Return the [x, y] coordinate for the center point of the cell that contains the specified text.  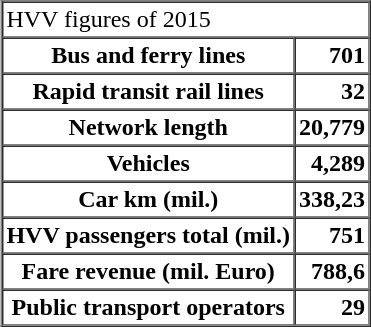
Bus and ferry lines [148, 56]
751 [332, 236]
Car km (mil.) [148, 200]
29 [332, 308]
Public transport operators [148, 308]
Vehicles [148, 164]
Network length [148, 128]
HVV passengers total (mil.) [148, 236]
32 [332, 92]
Fare revenue (mil. Euro) [148, 272]
HVV figures of 2015 [186, 20]
701 [332, 56]
Rapid transit rail lines [148, 92]
788,6 [332, 272]
338,23 [332, 200]
20,779 [332, 128]
4,289 [332, 164]
